Pinpoint the cell where the given text exists, returning its (X, Y) midpoint coordinate. 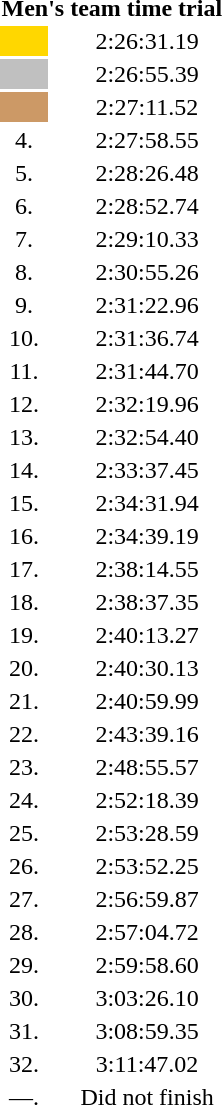
26. (24, 866)
10. (24, 338)
30. (24, 998)
8. (24, 272)
22. (24, 734)
28. (24, 932)
19. (24, 635)
21. (24, 701)
24. (24, 800)
4. (24, 140)
9. (24, 305)
5. (24, 173)
12. (24, 404)
7. (24, 239)
20. (24, 668)
23. (24, 767)
18. (24, 602)
25. (24, 833)
17. (24, 569)
32. (24, 1064)
29. (24, 965)
15. (24, 503)
11. (24, 371)
14. (24, 470)
27. (24, 899)
6. (24, 206)
16. (24, 536)
13. (24, 437)
31. (24, 1031)
